Identify which cell holds the provided text, then report its [x, y] central coordinate. 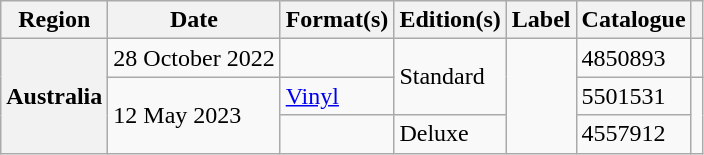
28 October 2022 [194, 58]
Label [541, 20]
4557912 [634, 134]
Vinyl [337, 96]
Edition(s) [450, 20]
12 May 2023 [194, 115]
Region [54, 20]
Australia [54, 96]
Format(s) [337, 20]
4850893 [634, 58]
Catalogue [634, 20]
Date [194, 20]
Standard [450, 77]
Deluxe [450, 134]
5501531 [634, 96]
